Provide the (x, y) coordinate of the cell's center where the given text is located.  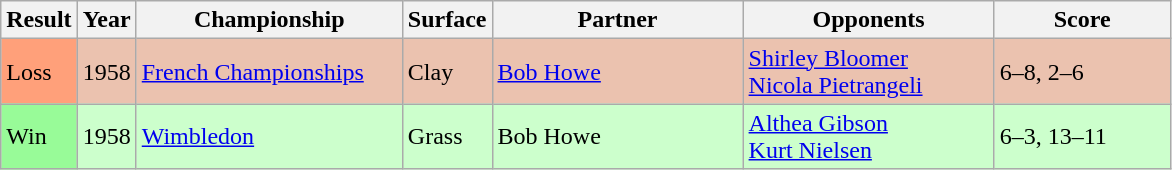
Championship (269, 20)
Loss (39, 72)
Year (106, 20)
Shirley Bloomer Nicola Pietrangeli (868, 72)
Score (1082, 20)
Althea Gibson Kurt Nielsen (868, 136)
Win (39, 136)
Grass (447, 136)
Opponents (868, 20)
Result (39, 20)
Clay (447, 72)
6–3, 13–11 (1082, 136)
French Championships (269, 72)
6–8, 2–6 (1082, 72)
Surface (447, 20)
Wimbledon (269, 136)
Partner (618, 20)
